Return (X, Y) of the center of cell containing provided text 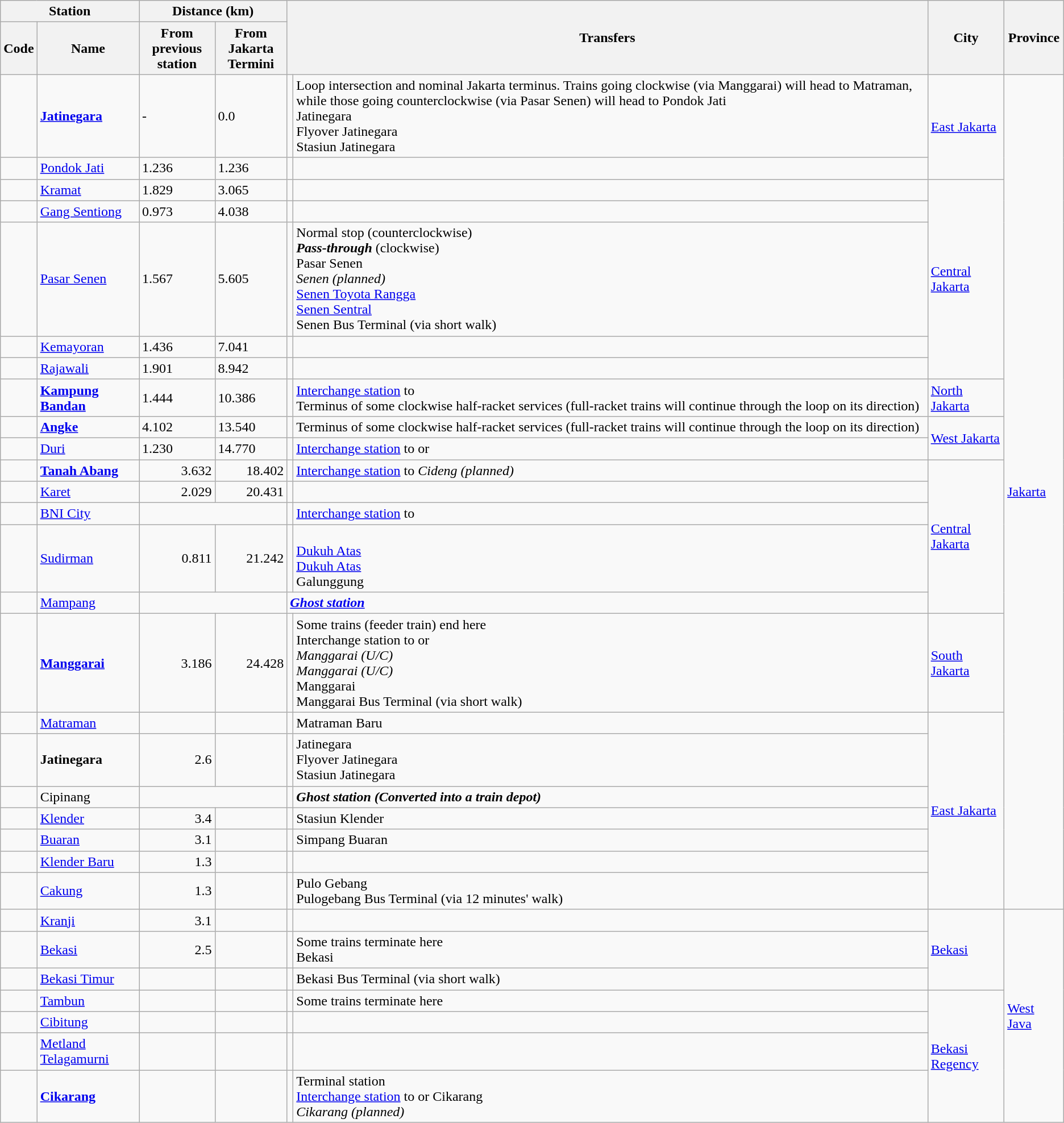
3.632 (177, 470)
1.567 (177, 279)
4.038 (251, 211)
Interchange station to Terminus of some clockwise half-racket services (full-racket trains will continue through the loop on its direction) (610, 398)
Ghost station (607, 603)
24.428 (251, 663)
BNI City (88, 514)
Simpang Buaran (610, 840)
Bekasi Regency (966, 1056)
Kemayoran (88, 347)
13.540 (251, 427)
West Jakarta (966, 438)
North Jakarta (966, 398)
Terminus of some clockwise half-racket services (full-racket trains will continue through the loop on its direction) (610, 427)
From previousstation (177, 48)
Station (70, 11)
Some trains (feeder train) end hereInterchange station to or Manggarai (U/C) Manggarai (U/C) Manggarai Manggarai Bus Terminal (via short walk) (610, 663)
Ghost station (Converted into a train depot) (610, 797)
1.436 (177, 347)
1.829 (177, 190)
Province (1034, 38)
4.102 (177, 427)
Klender Baru (88, 862)
Pulo Gebang Pulogebang Bus Terminal (via 12 minutes' walk) (610, 891)
Interchange station to (610, 514)
3.186 (177, 663)
Buaran (88, 840)
Sudirman (88, 558)
Jatinegara Flyover Jatinegara Stasiun Jatinegara (610, 760)
South Jakarta (966, 663)
Matraman (88, 723)
20.431 (251, 492)
Duri (88, 448)
Pasar Senen (88, 279)
Cakung (88, 891)
Kampung Bandan (88, 398)
5.605 (251, 279)
Klender (88, 818)
Angke (88, 427)
Tanah Abang (88, 470)
Kramat (88, 190)
Transfers (607, 38)
2.5 (177, 949)
Jakarta (1034, 492)
West Java (1034, 1016)
Terminal stationInterchange station to or Cikarang Cikarang (planned) (610, 1096)
Metland Telagamurni (88, 1051)
Interchange station to or (610, 448)
Karet (88, 492)
Code (19, 48)
1.230 (177, 448)
7.041 (251, 347)
3.065 (251, 190)
10.386 (251, 398)
Bekasi Bus Terminal (via short walk) (610, 979)
From JakartaTermini (251, 48)
Rajawali (88, 368)
Manggarai (88, 663)
2.029 (177, 492)
0.811 (177, 558)
Some trains terminate here (610, 1001)
Interchange station to Cideng (planned) (610, 470)
1.901 (177, 368)
Name (88, 48)
Pondok Jati (88, 168)
14.770 (251, 448)
Cipinang (88, 797)
Tambun (88, 1001)
1.444 (177, 398)
0.0 (251, 116)
0.973 (177, 211)
Matraman Baru (610, 723)
3.4 (177, 818)
- (177, 116)
18.402 (251, 470)
Mampang (88, 603)
Some trains terminate here Bekasi (610, 949)
City (966, 38)
Dukuh Atas Dukuh Atas Galunggung (610, 558)
Cikarang (88, 1096)
Cibitung (88, 1022)
8.942 (251, 368)
Kranji (88, 920)
Stasiun Klender (610, 818)
21.242 (251, 558)
Bekasi Timur (88, 979)
Distance (km) (213, 11)
Gang Sentiong (88, 211)
2.6 (177, 760)
